Locate the cell with the specified text and output its (X, Y) center coordinate. 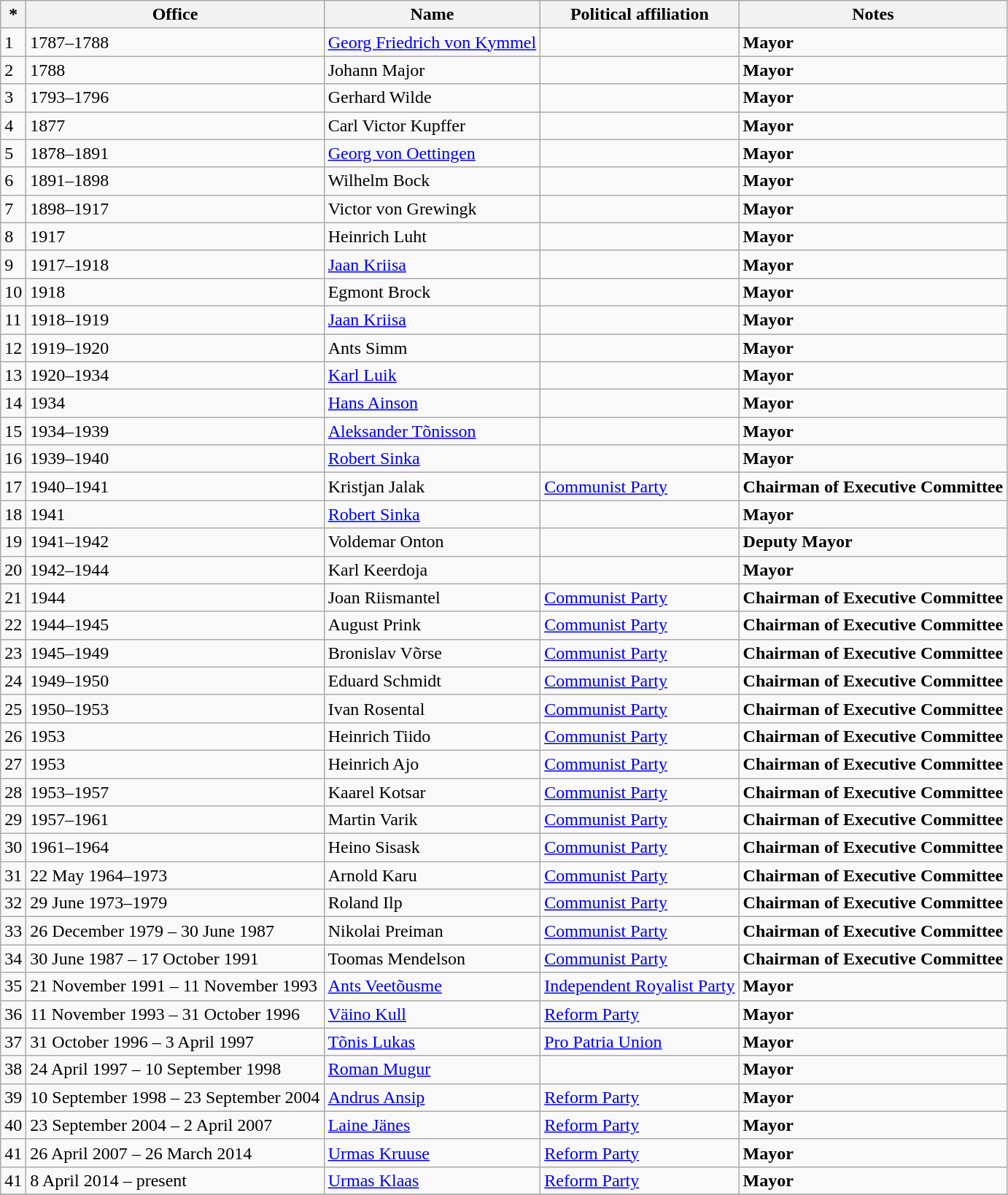
1919–1920 (175, 348)
Gerhard Wilde (432, 98)
1917–1918 (175, 264)
32 (13, 903)
1944 (175, 597)
30 (13, 848)
11 (13, 320)
1877 (175, 125)
1787–1788 (175, 42)
5 (13, 153)
Toomas Mendelson (432, 959)
1957–1961 (175, 820)
Ants Simm (432, 348)
26 April 2007 – 26 March 2014 (175, 1153)
6 (13, 181)
Voldemar Onton (432, 542)
36 (13, 1014)
1953–1957 (175, 792)
1950–1953 (175, 708)
Arnold Karu (432, 875)
Kristjan Jalak (432, 487)
1891–1898 (175, 181)
24 (13, 681)
* (13, 15)
29 June 1973–1979 (175, 903)
3 (13, 98)
Roman Mugur (432, 1070)
33 (13, 931)
29 (13, 820)
1934 (175, 403)
Georg Friedrich von Kymmel (432, 42)
Heino Sisask (432, 848)
Georg von Oettingen (432, 153)
17 (13, 487)
Ivan Rosental (432, 708)
22 (13, 625)
1949–1950 (175, 681)
Hans Ainson (432, 403)
1898–1917 (175, 209)
21 November 1991 – 11 November 1993 (175, 986)
Martin Varik (432, 820)
Andrus Ansip (432, 1097)
20 (13, 570)
25 (13, 708)
26 December 1979 – 30 June 1987 (175, 931)
Laine Jänes (432, 1125)
Karl Keerdoja (432, 570)
12 (13, 348)
1918–1919 (175, 320)
1940–1941 (175, 487)
1941 (175, 514)
Johann Major (432, 70)
1961–1964 (175, 848)
4 (13, 125)
16 (13, 459)
23 (13, 653)
24 April 1997 – 10 September 1998 (175, 1070)
13 (13, 376)
10 September 1998 – 23 September 2004 (175, 1097)
Independent Royalist Party (640, 986)
21 (13, 597)
1941–1942 (175, 542)
1793–1796 (175, 98)
1878–1891 (175, 153)
Tõnis Lukas (432, 1042)
38 (13, 1070)
1917 (175, 236)
Wilhelm Bock (432, 181)
35 (13, 986)
Deputy Mayor (873, 542)
Urmas Klaas (432, 1180)
Notes (873, 15)
23 September 2004 – 2 April 2007 (175, 1125)
9 (13, 264)
34 (13, 959)
Egmont Brock (432, 292)
28 (13, 792)
Aleksander Tõnisson (432, 431)
31 October 1996 – 3 April 1997 (175, 1042)
Heinrich Tiido (432, 736)
1920–1934 (175, 376)
August Prink (432, 625)
19 (13, 542)
26 (13, 736)
8 (13, 236)
Väino Kull (432, 1014)
Karl Luik (432, 376)
10 (13, 292)
Roland Ilp (432, 903)
Political affiliation (640, 15)
1 (13, 42)
22 May 1964–1973 (175, 875)
Name (432, 15)
Ants Veetõusme (432, 986)
2 (13, 70)
Joan Riismantel (432, 597)
40 (13, 1125)
Bronislav Võrse (432, 653)
1934–1939 (175, 431)
1918 (175, 292)
Carl Victor Kupffer (432, 125)
Nikolai Preiman (432, 931)
Kaarel Kotsar (432, 792)
Urmas Kruuse (432, 1153)
Office (175, 15)
Heinrich Luht (432, 236)
18 (13, 514)
37 (13, 1042)
Heinrich Ajo (432, 764)
1944–1945 (175, 625)
8 April 2014 – present (175, 1180)
Pro Patria Union (640, 1042)
39 (13, 1097)
27 (13, 764)
Eduard Schmidt (432, 681)
Victor von Grewingk (432, 209)
11 November 1993 – 31 October 1996 (175, 1014)
1788 (175, 70)
31 (13, 875)
30 June 1987 – 17 October 1991 (175, 959)
14 (13, 403)
1942–1944 (175, 570)
1939–1940 (175, 459)
7 (13, 209)
1945–1949 (175, 653)
15 (13, 431)
